Identify which cell holds the provided text, then report its [x, y] central coordinate. 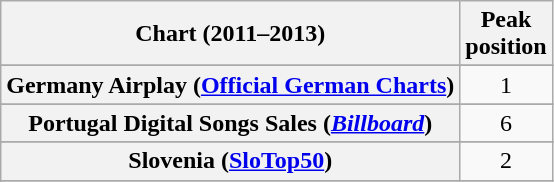
Portugal Digital Songs Sales (Billboard) [230, 123]
2 [506, 161]
Peakposition [506, 34]
Chart (2011–2013) [230, 34]
1 [506, 85]
Germany Airplay (Official German Charts) [230, 85]
6 [506, 123]
Slovenia (SloTop50) [230, 161]
